Search for the cell housing the specified text and yield its (X, Y) center coordinate. 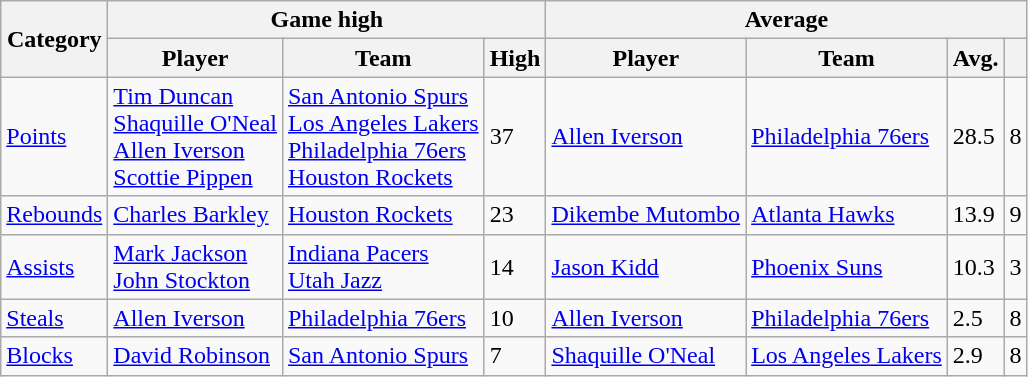
San Antonio SpursLos Angeles LakersPhiladelphia 76ersHouston Rockets (383, 136)
9 (1016, 215)
Points (54, 136)
37 (515, 136)
28.5 (976, 136)
2.9 (976, 356)
Steals (54, 318)
Blocks (54, 356)
Avg. (976, 58)
14 (515, 266)
2.5 (976, 318)
David Robinson (196, 356)
10.3 (976, 266)
Shaquille O'Neal (646, 356)
Mark JacksonJohn Stockton (196, 266)
Indiana PacersUtah Jazz (383, 266)
Average (786, 20)
Atlanta Hawks (847, 215)
Rebounds (54, 215)
7 (515, 356)
Game high (327, 20)
Tim DuncanShaquille O'NealAllen IversonScottie Pippen (196, 136)
13.9 (976, 215)
23 (515, 215)
3 (1016, 266)
Category (54, 39)
Charles Barkley (196, 215)
San Antonio Spurs (383, 356)
High (515, 58)
Jason Kidd (646, 266)
Houston Rockets (383, 215)
10 (515, 318)
Dikembe Mutombo (646, 215)
Los Angeles Lakers (847, 356)
Phoenix Suns (847, 266)
Assists (54, 266)
